For the text-containing cell, return its midpoint in [X, Y] coordinate format. 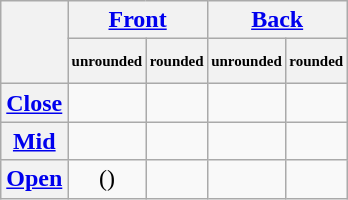
Close [34, 103]
() [107, 179]
Open [34, 179]
Back [277, 20]
Mid [34, 141]
Front [138, 20]
